For the text-containing cell, return its midpoint in (x, y) coordinate format. 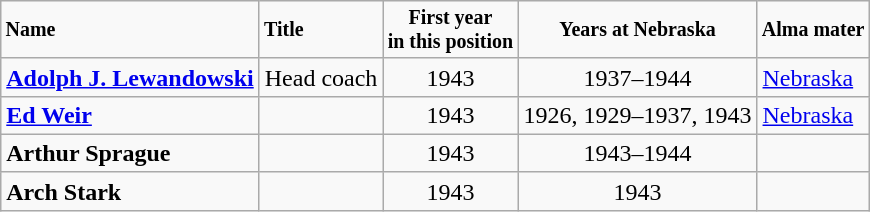
1937–1944 (638, 77)
Years at Nebraska (638, 30)
Name (130, 30)
Adolph J. Lewandowski (130, 77)
Arch Stark (130, 191)
Title (321, 30)
First yearin this position (450, 30)
Alma mater (813, 30)
1943–1944 (638, 153)
1926, 1929–1937, 1943 (638, 115)
Head coach (321, 77)
Arthur Sprague (130, 153)
Ed Weir (130, 115)
